Capture the cell that displays the provided text and extract its (X, Y) central coordinate. 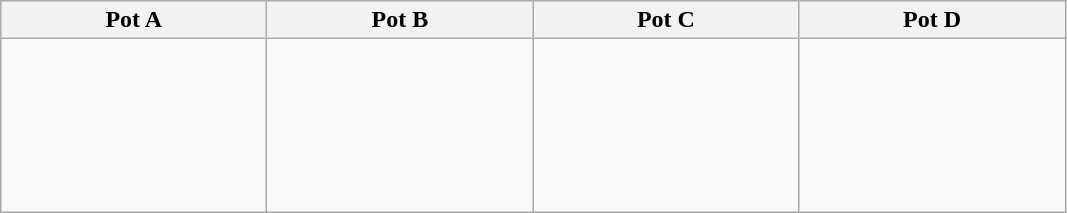
Pot B (400, 20)
Pot D (932, 20)
Pot A (134, 20)
Pot C (666, 20)
